Identify which cell holds the provided text, then report its [x, y] central coordinate. 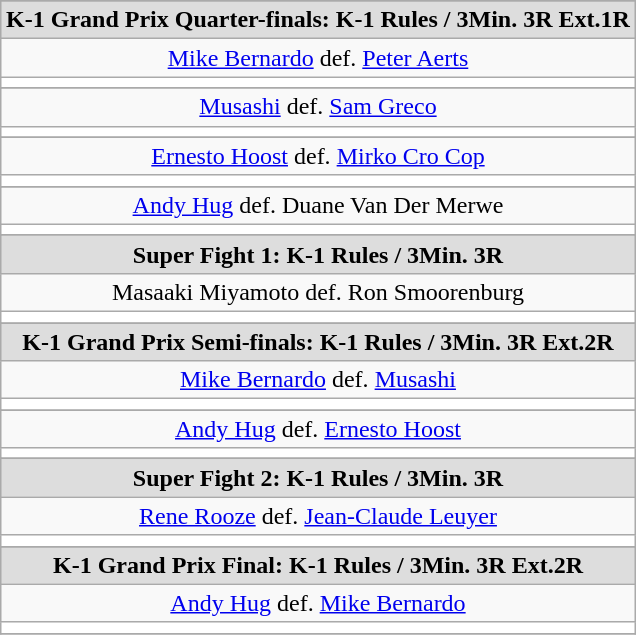
Masaaki Miyamoto def. Ron Smoorenburg [318, 292]
Andy Hug def. Duane Van Der Merwe [318, 205]
Mike Bernardo def. Peter Aerts [318, 58]
K-1 Grand Prix Final: K-1 Rules / 3Min. 3R Ext.2R [318, 565]
Mike Bernardo def. Musashi [318, 380]
Andy Hug def. Mike Bernardo [318, 603]
Ernesto Hoost def. Mirko Cro Cop [318, 156]
K-1 Grand Prix Semi-finals: K-1 Rules / 3Min. 3R Ext.2R [318, 341]
Andy Hug def. Ernesto Hoost [318, 429]
Super Fight 1: K-1 Rules / 3Min. 3R [318, 254]
Rene Rooze def. Jean-Claude Leuyer [318, 516]
Super Fight 2: K-1 Rules / 3Min. 3R [318, 478]
K-1 Grand Prix Quarter-finals: K-1 Rules / 3Min. 3R Ext.1R [318, 20]
Musashi def. Sam Greco [318, 107]
